Scan for the cell matching the given text and deliver its (X, Y) coordinate at center. 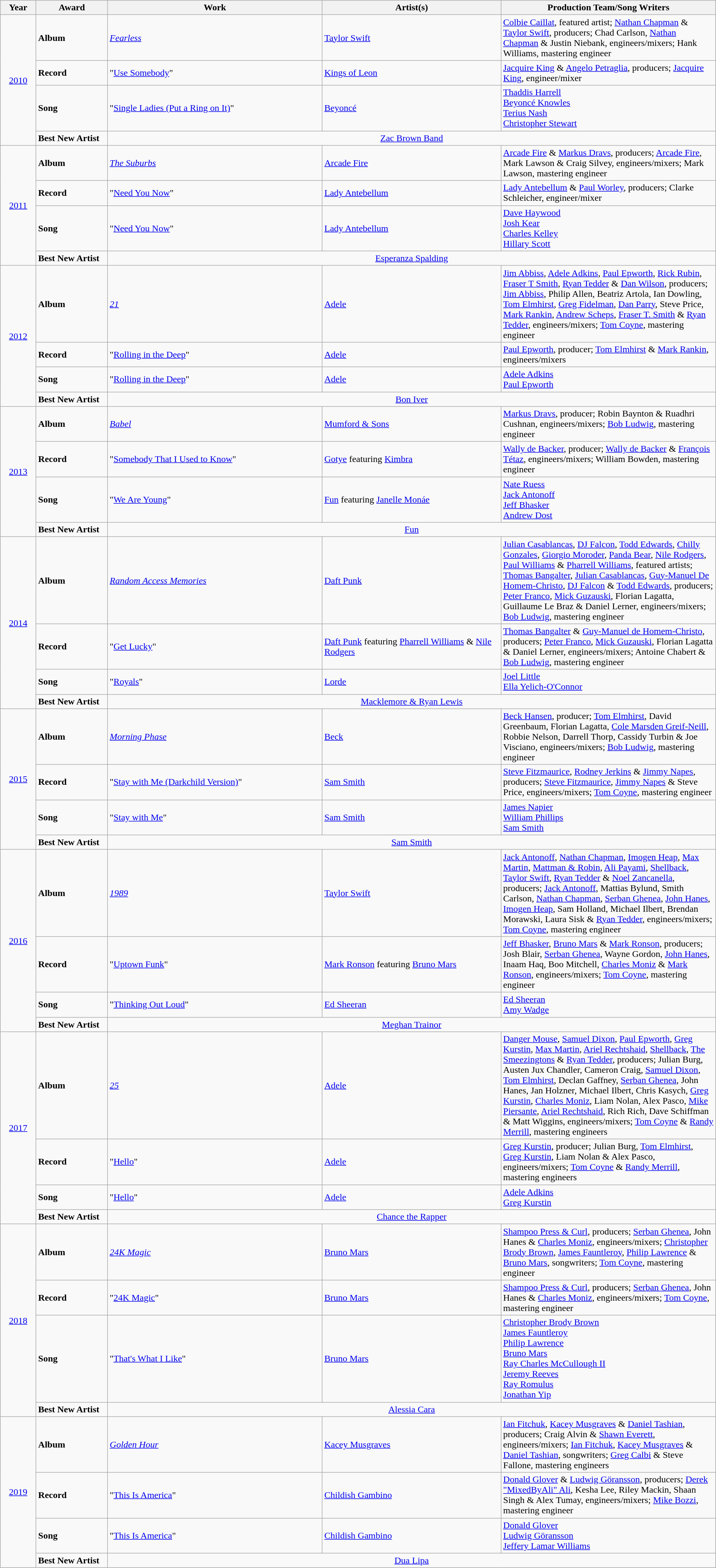
2019 (18, 1492)
Ed SheeranAmy Wadge (608, 1004)
"Uptown Funk" (215, 964)
"Stay with Me (Darkchild Version)" (215, 782)
Babel (215, 424)
Fun (412, 530)
Donald GloverLudwig GöranssonJeffery Lamar Williams (608, 1535)
2014 (18, 623)
Lorde (412, 682)
Award (72, 8)
2018 (18, 1320)
Adele AdkinsGreg Kurstin (608, 1197)
Chance the Rapper (412, 1217)
2013 (18, 472)
Esperanza Spalding (412, 258)
Lady Antebellum & Paul Worley, producers; Clarke Schleicher, engineer/mixer (608, 193)
Thaddis HarrellBeyoncé KnowlesTerius NashChristopher Stewart (608, 108)
"Get Lucky" (215, 646)
Daft Punk (412, 581)
Kings of Leon (412, 73)
Shampoo Press & Curl, producers; Serban Ghenea, John Hanes & Charles Moniz, engineers/mixers; Tom Coyne, mastering engineer (608, 1298)
"Stay with Me" (215, 817)
Beyoncé (412, 108)
"Royals" (215, 682)
Arcade Fire (412, 163)
Random Access Memories (215, 581)
2015 (18, 779)
Zac Brown Band (412, 138)
Year (18, 8)
Beck (412, 737)
Production Team/Song Writers (608, 8)
Jacquire King & Angelo Petraglia, producers; Jacquire King, engineer/mixer (608, 73)
"Thinking Out Loud" (215, 1004)
2016 (18, 940)
Mark Ronson featuring Bruno Mars (412, 964)
1989 (215, 893)
"Single Ladies (Put a Ring on It)" (215, 108)
25 (215, 1085)
"Somebody That I Used to Know" (215, 459)
Joel LittleElla Yelich-O'Connor (608, 682)
Macklemore & Ryan Lewis (412, 701)
Dua Lipa (412, 1560)
Meghan Trainor (412, 1025)
Ed Sheeran (412, 1004)
Alessia Cara (412, 1409)
"Use Somebody" (215, 73)
"We Are Young" (215, 499)
Fun featuring Janelle Monáe (412, 499)
Dave HaywoodJosh KearCharles KelleyHillary Scott (608, 228)
Gotye featuring Kimbra (412, 459)
The Suburbs (215, 163)
Fearless (215, 37)
2017 (18, 1128)
Artist(s) (412, 8)
Mumford & Sons (412, 424)
2010 (18, 80)
Adele AdkinsPaul Epworth (608, 379)
Kacey Musgraves (412, 1444)
"That's What I Like" (215, 1358)
Bon Iver (412, 399)
2011 (18, 205)
21 (215, 304)
Morning Phase (215, 737)
Arcade Fire & Markus Dravs, producers; Arcade Fire, Mark Lawson & Craig Silvey, engineers/mixers; Mark Lawson, mastering engineer (608, 163)
24K Magic (215, 1252)
Nate RuessJack AntonoffJeff BhaskerAndrew Dost (608, 499)
James NapierWilliam PhillipsSam Smith (608, 817)
Wally de Backer, producer; Wally de Backer & François Tétaz, engineers/mixers; William Bowden, mastering engineer (608, 459)
Work (215, 8)
Markus Dravs, producer; Robin Baynton & Ruadhri Cushnan, engineers/mixers; Bob Ludwig, mastering engineer (608, 424)
Christopher Brody BrownJames FauntleroyPhilip LawrenceBruno MarsRay Charles McCullough IIJeremy ReevesRay RomulusJonathan Yip (608, 1358)
"24K Magic" (215, 1298)
2012 (18, 336)
Golden Hour (215, 1444)
Daft Punk featuring Pharrell Williams & Nile Rodgers (412, 646)
Paul Epworth, producer; Tom Elmhirst & Mark Rankin, engineers/mixers (608, 354)
